Extract the (x, y) coordinate from the center of the cell holding the provided text.  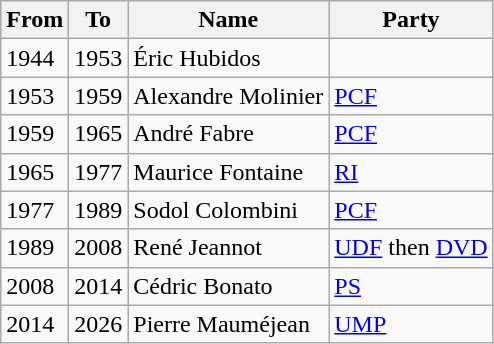
André Fabre (228, 134)
Name (228, 20)
Maurice Fontaine (228, 172)
RI (411, 172)
Sodol Colombini (228, 210)
René Jeannot (228, 248)
Éric Hubidos (228, 58)
From (35, 20)
Party (411, 20)
UDF then DVD (411, 248)
Alexandre Molinier (228, 96)
2026 (98, 324)
PS (411, 286)
UMP (411, 324)
Pierre Mauméjean (228, 324)
To (98, 20)
1944 (35, 58)
Cédric Bonato (228, 286)
